Scan for the cell matching the given text and deliver its (X, Y) coordinate at center. 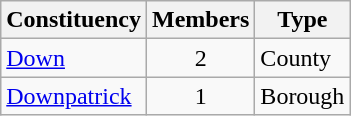
Downpatrick (74, 96)
Type (302, 20)
Down (74, 58)
Constituency (74, 20)
Borough (302, 96)
Members (200, 20)
1 (200, 96)
2 (200, 58)
County (302, 58)
